Find where the given text appears and provide that cell's center as (X, Y) coordinate. 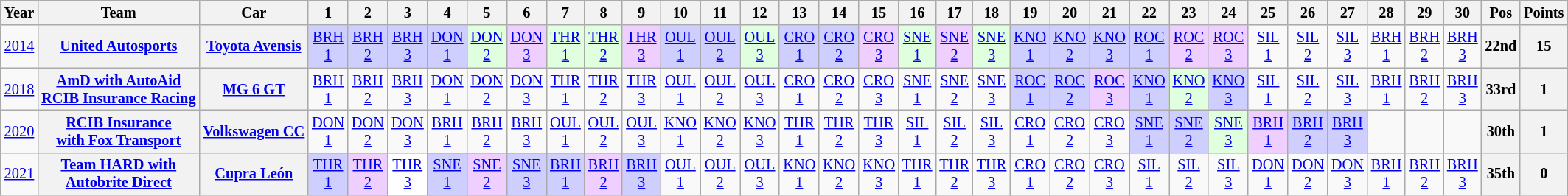
28 (1387, 13)
24 (1228, 13)
30th (1501, 131)
Car (254, 13)
17 (954, 13)
19 (1030, 13)
5 (487, 13)
22 (1149, 13)
29 (1424, 13)
12 (760, 13)
2 (368, 13)
27 (1348, 13)
7 (565, 13)
MG 6 GT (254, 89)
2020 (19, 131)
2021 (19, 174)
8 (604, 13)
33rd (1501, 89)
13 (799, 13)
Points (1544, 13)
16 (917, 13)
Team (118, 13)
Volkswagen CC (254, 131)
26 (1308, 13)
6 (526, 13)
23 (1189, 13)
2018 (19, 89)
9 (641, 13)
25 (1268, 13)
AmD with AutoAidRCIB Insurance Racing (118, 89)
Team HARD withAutobrite Direct (118, 174)
14 (839, 13)
21 (1109, 13)
10 (680, 13)
22nd (1501, 46)
RCIB Insurancewith Fox Transport (118, 131)
35th (1501, 174)
4 (447, 13)
0 (1544, 174)
Pos (1501, 13)
3 (408, 13)
20 (1070, 13)
11 (720, 13)
18 (992, 13)
Year (19, 13)
Cupra León (254, 174)
United Autosports (118, 46)
Toyota Avensis (254, 46)
2014 (19, 46)
30 (1463, 13)
